Determine the [X, Y] coordinate at the center of the cell enclosing the given text.  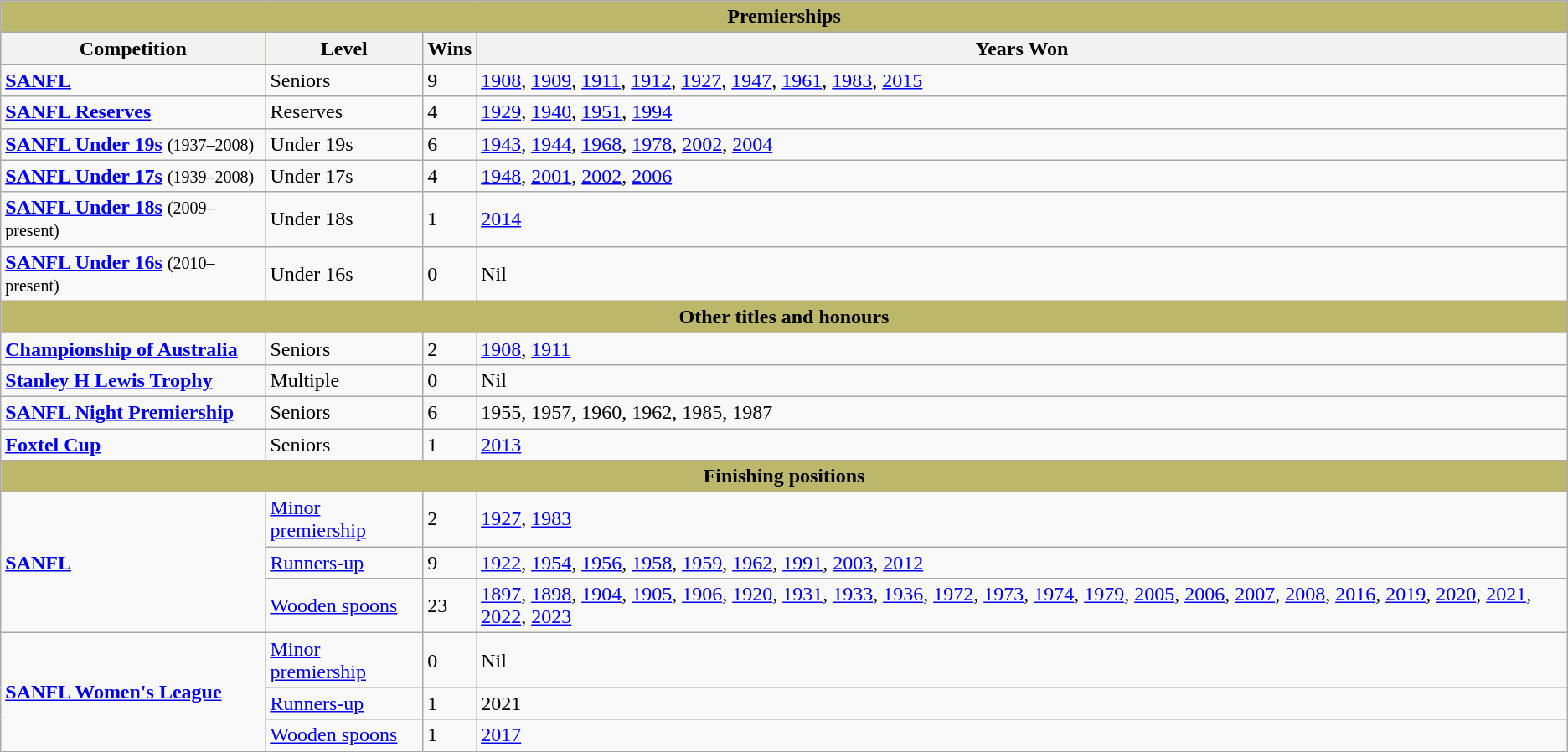
Stanley H Lewis Trophy [133, 380]
1955, 1957, 1960, 1962, 1985, 1987 [1022, 412]
Level [344, 49]
Under 19s [344, 144]
2017 [1022, 735]
Reserves [344, 112]
Championship of Australia [133, 348]
Finishing positions [784, 476]
1929, 1940, 1951, 1994 [1022, 112]
Years Won [1022, 49]
2013 [1022, 445]
SANFL Women's League [133, 692]
SANFL Under 16s (2010–present) [133, 273]
Under 18s [344, 219]
1922, 1954, 1956, 1958, 1959, 1962, 1991, 2003, 2012 [1022, 563]
Competition [133, 49]
SANFL Under 17s (1939–2008) [133, 176]
SANFL Under 19s (1937–2008) [133, 144]
Under 16s [344, 273]
SANFL Night Premiership [133, 412]
SANFL Under 18s (2009–present) [133, 219]
2021 [1022, 703]
23 [450, 606]
Wins [450, 49]
Other titles and honours [784, 317]
Multiple [344, 380]
1927, 1983 [1022, 519]
SANFL Reserves [133, 112]
1948, 2001, 2002, 2006 [1022, 176]
2014 [1022, 219]
1897, 1898, 1904, 1905, 1906, 1920, 1931, 1933, 1936, 1972, 1973, 1974, 1979, 2005, 2006, 2007, 2008, 2016, 2019, 2020, 2021, 2022, 2023 [1022, 606]
Under 17s [344, 176]
1908, 1909, 1911, 1912, 1927, 1947, 1961, 1983, 2015 [1022, 80]
1908, 1911 [1022, 348]
1943, 1944, 1968, 1978, 2002, 2004 [1022, 144]
Foxtel Cup [133, 445]
Premierships [784, 17]
